Search for the cell housing the specified text and yield its (X, Y) center coordinate. 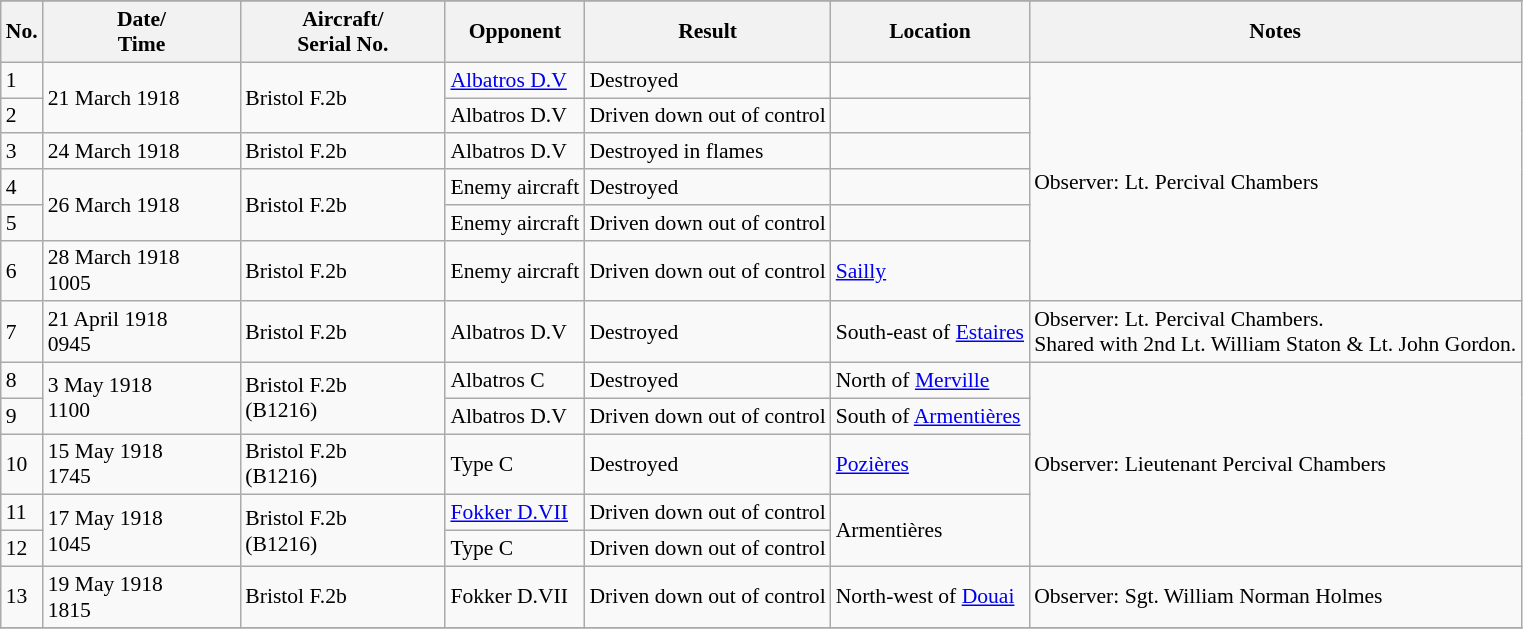
5 (22, 223)
South of Armentières (930, 416)
7 (22, 332)
11 (22, 513)
3 (22, 152)
Armentières (930, 530)
Result (707, 32)
12 (22, 549)
Observer: Lt. Percival Chambers.Shared with 2nd Lt. William Staton & Lt. John Gordon. (1275, 332)
9 (22, 416)
21 April 19180945 (142, 332)
No. (22, 32)
Destroyed in flames (707, 152)
4 (22, 187)
24 March 1918 (142, 152)
South-east of Estaires (930, 332)
17 May 19181045 (142, 530)
13 (22, 596)
6 (22, 270)
Opponent (514, 32)
North-west of Douai (930, 596)
21 March 1918 (142, 98)
8 (22, 381)
26 March 1918 (142, 204)
10 (22, 464)
Pozières (930, 464)
15 May 19181745 (142, 464)
2 (22, 116)
Date/Time (142, 32)
Albatros C (514, 381)
28 March 19181005 (142, 270)
Observer: Lieutenant Percival Chambers (1275, 465)
3 May 19181100 (142, 398)
Location (930, 32)
North of Merville (930, 381)
19 May 19181815 (142, 596)
1 (22, 80)
Observer: Lt. Percival Chambers (1275, 182)
Notes (1275, 32)
Observer: Sgt. William Norman Holmes (1275, 596)
Sailly (930, 270)
Aircraft/Serial No. (342, 32)
